Pinpoint the cell where the given text exists, returning its (X, Y) midpoint coordinate. 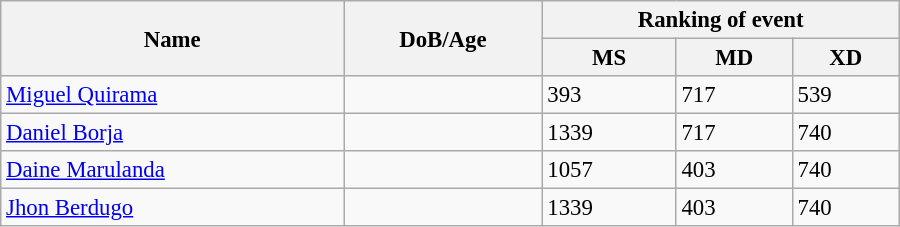
MS (609, 58)
393 (609, 95)
MD (734, 58)
Jhon Berdugo (172, 208)
539 (846, 95)
Daniel Borja (172, 133)
Name (172, 38)
Ranking of event (720, 20)
XD (846, 58)
Daine Marulanda (172, 170)
1057 (609, 170)
DoB/Age (443, 38)
Miguel Quirama (172, 95)
